Pinpoint the cell where the given text exists, returning its [x, y] midpoint coordinate. 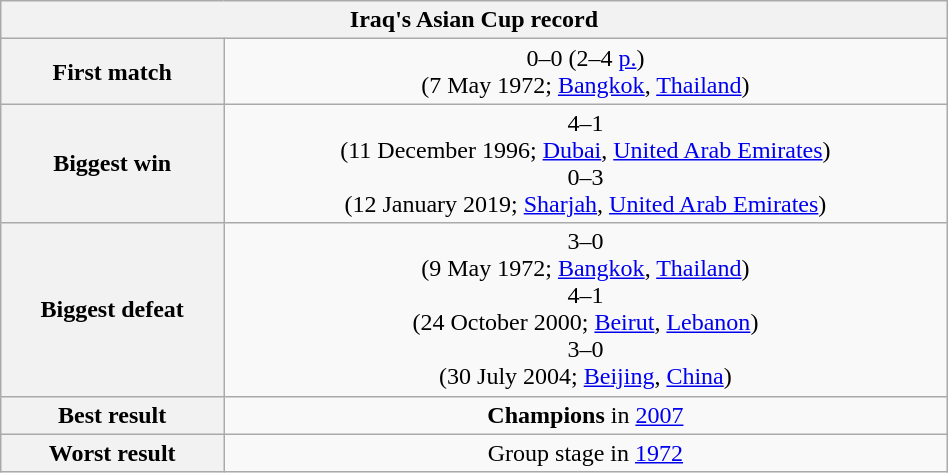
Biggest win [112, 164]
Best result [112, 415]
Worst result [112, 453]
First match [112, 72]
0–0 (2–4 p.) (7 May 1972; Bangkok, Thailand) [586, 72]
3–0 (9 May 1972; Bangkok, Thailand) 4–1 (24 October 2000; Beirut, Lebanon) 3–0 (30 July 2004; Beijing, China) [586, 310]
4–1 (11 December 1996; Dubai, United Arab Emirates) 0–3 (12 January 2019; Sharjah, United Arab Emirates) [586, 164]
Champions in 2007 [586, 415]
Iraq's Asian Cup record [474, 20]
Group stage in 1972 [586, 453]
Biggest defeat [112, 310]
